Identify which cell holds the provided text, then report its [X, Y] central coordinate. 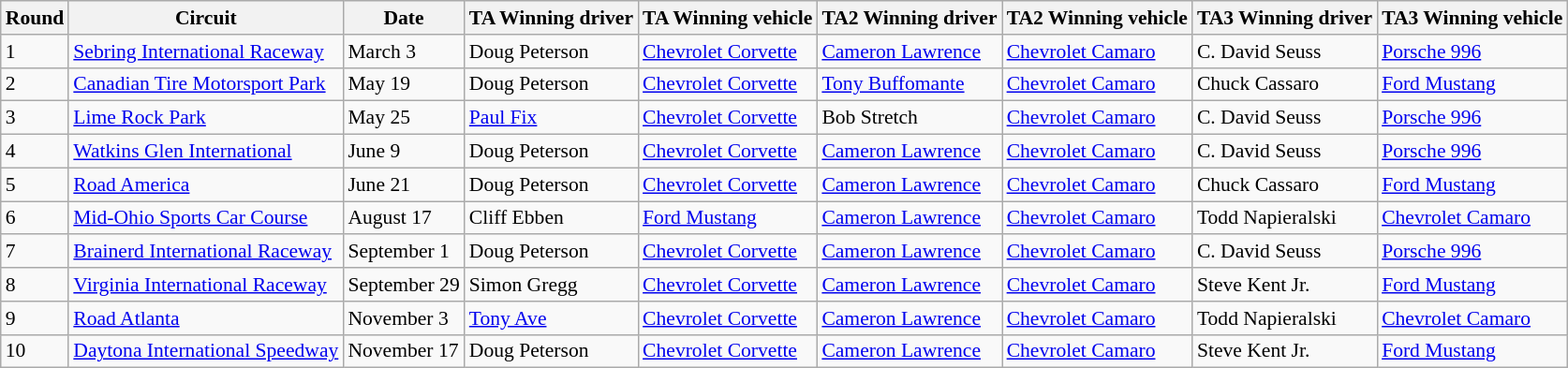
May 25 [403, 118]
4 [36, 152]
Simon Gregg [551, 285]
TA Winning driver [551, 18]
TA3 Winning driver [1285, 18]
September 29 [403, 285]
Road America [206, 184]
2 [36, 84]
Cliff Ebben [551, 218]
November 3 [403, 318]
Round [36, 18]
7 [36, 252]
Virginia International Raceway [206, 285]
Sebring International Raceway [206, 52]
Date [403, 18]
6 [36, 218]
November 17 [403, 351]
June 9 [403, 152]
TA3 Winning vehicle [1472, 18]
Road Atlanta [206, 318]
Lime Rock Park [206, 118]
5 [36, 184]
Mid-Ohio Sports Car Course [206, 218]
TA2 Winning driver [909, 18]
10 [36, 351]
June 21 [403, 184]
September 1 [403, 252]
Circuit [206, 18]
Tony Ave [551, 318]
Watkins Glen International [206, 152]
Bob Stretch [909, 118]
Daytona International Speedway [206, 351]
Paul Fix [551, 118]
Canadian Tire Motorsport Park [206, 84]
TA Winning vehicle [727, 18]
8 [36, 285]
Tony Buffomante [909, 84]
August 17 [403, 218]
March 3 [403, 52]
TA2 Winning vehicle [1098, 18]
9 [36, 318]
Brainerd International Raceway [206, 252]
3 [36, 118]
1 [36, 52]
May 19 [403, 84]
